Determine the [X, Y] coordinate at the center of the cell enclosing the given text.  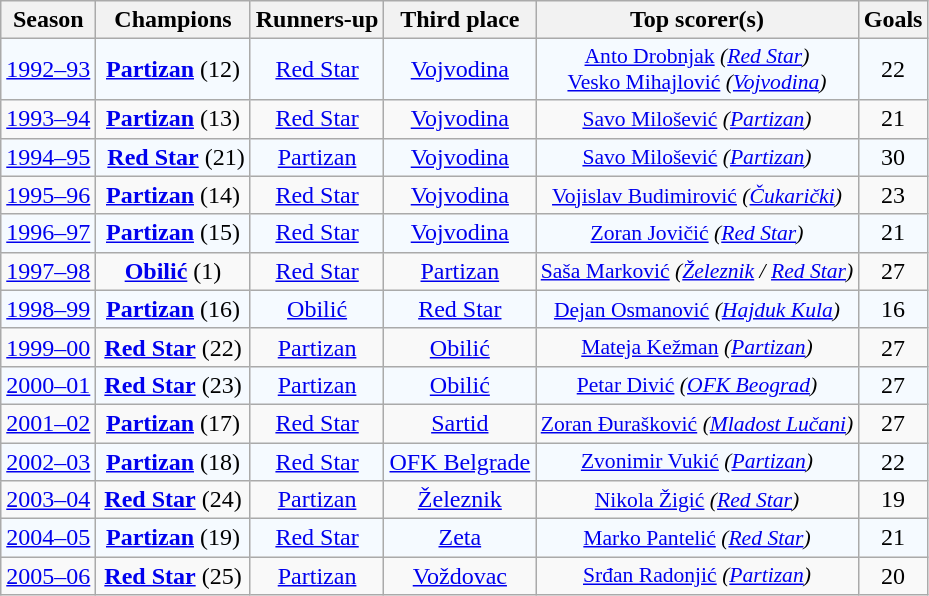
2000–01 [48, 385]
Partizan (18) [173, 461]
Srđan Radonjić (Partizan) [698, 576]
1996–97 [48, 233]
16 [893, 309]
2005–06 [48, 576]
23 [893, 195]
OFK Belgrade [460, 461]
Season [48, 20]
Partizan (16) [173, 309]
Red Star (22) [173, 347]
1997–98 [48, 271]
Red Star (25) [173, 576]
1995–96 [48, 195]
Zeta [460, 538]
Champions [173, 20]
Železnik [460, 500]
20 [893, 576]
Zoran Đurašković (Mladost Lučani) [698, 423]
Obilić (1) [173, 271]
2001–02 [48, 423]
Partizan (19) [173, 538]
Partizan (13) [173, 119]
1993–94 [48, 119]
Runners-up [317, 20]
Partizan (17) [173, 423]
Red Star (21) [173, 157]
Partizan (14) [173, 195]
Nikola Žigić (Red Star) [698, 500]
1994–95 [48, 157]
19 [893, 500]
1992–93 [48, 70]
Petar Divić (OFK Beograd) [698, 385]
Third place [460, 20]
Dejan Osmanović (Hajduk Kula) [698, 309]
1998–99 [48, 309]
Red Star (24) [173, 500]
Partizan (12) [173, 70]
30 [893, 157]
Sartid [460, 423]
Zvonimir Vukić (Partizan) [698, 461]
Mateja Kežman (Partizan) [698, 347]
Red Star (23) [173, 385]
Anto Drobnjak (Red Star)Vesko Mihajlović (Vojvodina) [698, 70]
Partizan (15) [173, 233]
2003–04 [48, 500]
Marko Pantelić (Red Star) [698, 538]
Top scorer(s) [698, 20]
Zoran Jovičić (Red Star) [698, 233]
2004–05 [48, 538]
2002–03 [48, 461]
Goals [893, 20]
1999–00 [48, 347]
Voždovac [460, 576]
Vojislav Budimirović (Čukarički) [698, 195]
Saša Marković (Železnik / Red Star) [698, 271]
